Return the (x, y) coordinate for the center point of the cell that contains the specified text.  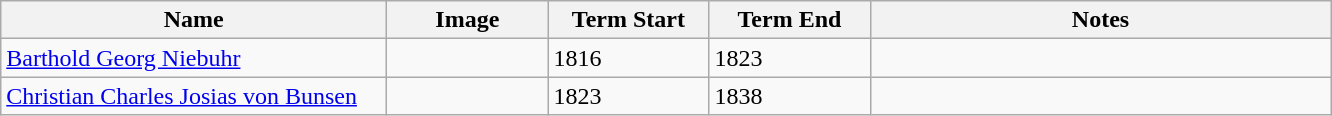
1816 (628, 58)
Term Start (628, 20)
1838 (790, 96)
Name (194, 20)
Notes (1100, 20)
Christian Charles Josias von Bunsen (194, 96)
Term End (790, 20)
Barthold Georg Niebuhr (194, 58)
Image (468, 20)
